For the text-containing cell, return its midpoint in (x, y) coordinate format. 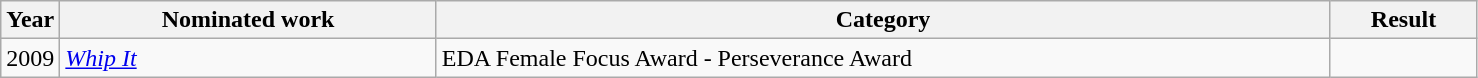
Category (882, 20)
2009 (30, 58)
Year (30, 20)
EDA Female Focus Award - Perseverance Award (882, 58)
Whip It (248, 58)
Nominated work (248, 20)
Result (1404, 20)
